Capture the cell that displays the provided text and extract its [x, y] central coordinate. 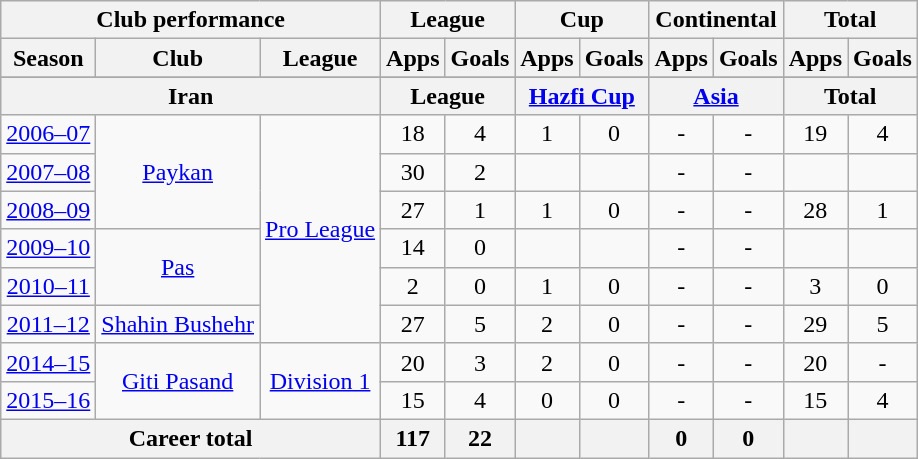
Shahin Bushehr [178, 324]
2007–08 [48, 172]
Paykan [178, 172]
2006–07 [48, 134]
Pro League [320, 229]
Iran [191, 96]
19 [815, 134]
Club performance [191, 20]
30 [413, 172]
117 [413, 438]
Asia [716, 96]
Hazfi Cup [582, 96]
Giti Pasand [178, 381]
Cup [582, 20]
2009–10 [48, 248]
Career total [191, 438]
22 [480, 438]
2010–11 [48, 286]
28 [815, 210]
Season [48, 58]
29 [815, 324]
Division 1 [320, 381]
2015–16 [48, 400]
18 [413, 134]
2011–12 [48, 324]
2014–15 [48, 362]
Pas [178, 267]
Club [178, 58]
Continental [716, 20]
2008–09 [48, 210]
14 [413, 248]
